Provide the (x, y) coordinate of the cell's center where the given text is located.  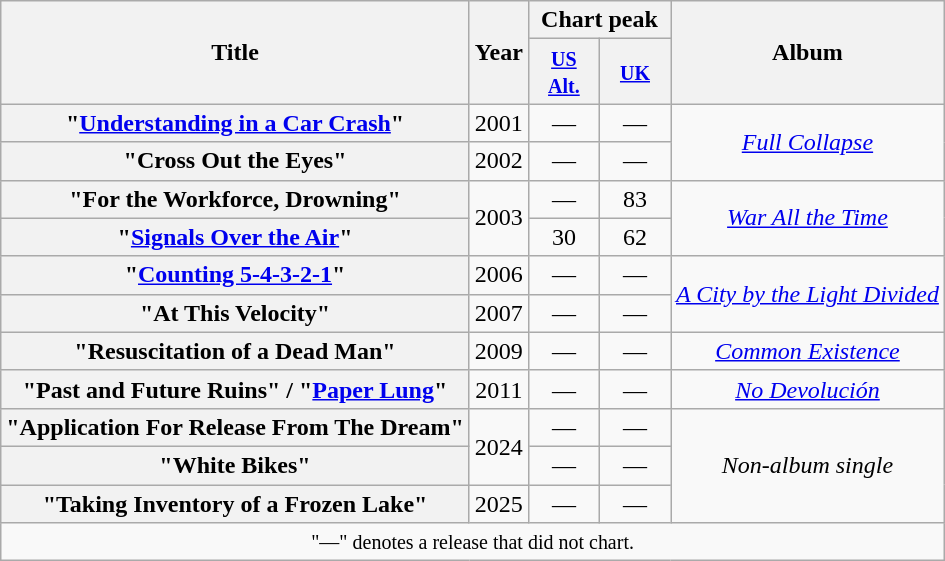
Chart peak (599, 20)
No Devolución (807, 389)
Year (498, 52)
2024 (498, 446)
2009 (498, 351)
"Application For Release From The Dream" (236, 427)
"—" denotes a release that did not chart. (473, 542)
62 (634, 237)
"Understanding in a Car Crash" (236, 123)
2001 (498, 123)
Album (807, 52)
2003 (498, 218)
"Cross Out the Eyes" (236, 161)
"Past and Future Ruins" / "Paper Lung" (236, 389)
30 (564, 237)
"At This Velocity" (236, 313)
2007 (498, 313)
2011 (498, 389)
"Counting 5-4-3-2-1" (236, 275)
Title (236, 52)
"Resuscitation of a Dead Man" (236, 351)
A City by the Light Divided (807, 294)
Common Existence (807, 351)
"Signals Over the Air" (236, 237)
US Alt. (564, 72)
"Taking Inventory of a Frozen Lake" (236, 503)
2006 (498, 275)
War All the Time (807, 218)
2002 (498, 161)
"White Bikes" (236, 465)
"For the Workforce, Drowning" (236, 199)
2025 (498, 503)
UK (634, 72)
Non-album single (807, 465)
83 (634, 199)
Full Collapse (807, 142)
